Provide the (X, Y) coordinate of the cell's center where the given text is located.  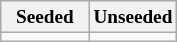
Seeded (45, 17)
Unseeded (133, 17)
